Pinpoint the cell where the given text exists, returning its (X, Y) midpoint coordinate. 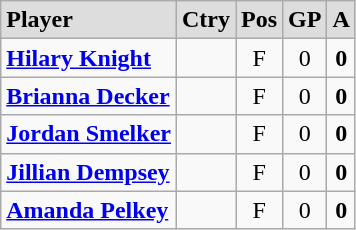
Brianna Decker (89, 96)
Pos (260, 20)
Ctry (206, 20)
Hilary Knight (89, 58)
Jillian Dempsey (89, 172)
Amanda Pelkey (89, 210)
Player (89, 20)
GP (305, 20)
Jordan Smelker (89, 134)
A (341, 20)
